Scan for the cell matching the given text and deliver its [x, y] coordinate at center. 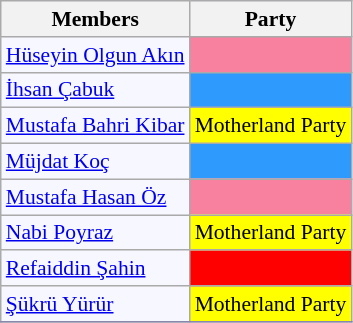
Hüseyin Olgun Akın [96, 55]
Party [271, 19]
Müjdat Koç [96, 162]
Mustafa Bahri Kibar [96, 126]
Refaiddin Şahin [96, 269]
Nabi Poyraz [96, 233]
İhsan Çabuk [96, 90]
Members [96, 19]
Şükrü Yürür [96, 304]
Mustafa Hasan Öz [96, 197]
